Output the (x, y) coordinate of the center of the cell containing the given text.  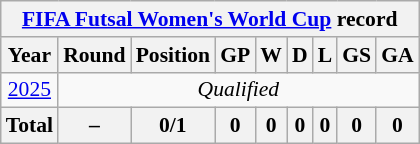
GS (356, 55)
2025 (30, 90)
L (326, 55)
FIFA Futsal Women's World Cup record (210, 19)
0/1 (173, 126)
Year (30, 55)
Total (30, 126)
GP (235, 55)
– (94, 126)
Position (173, 55)
Qualified (238, 90)
W (271, 55)
Round (94, 55)
GA (398, 55)
D (300, 55)
